Return the (x, y) coordinate for the center point of the cell that contains the specified text.  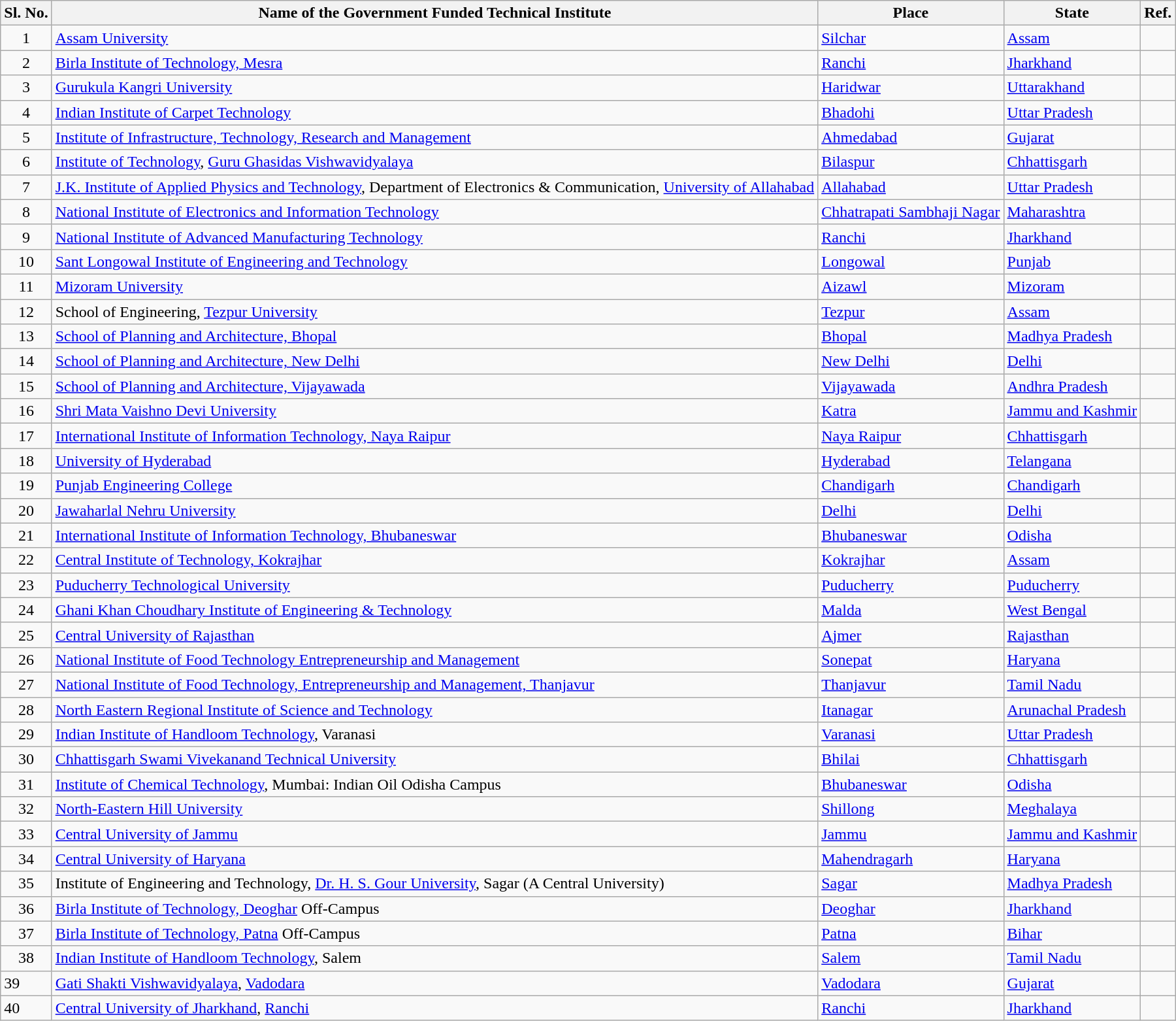
Meghalaya (1072, 809)
10 (26, 261)
Shillong (911, 809)
Chhatrapati Sambhaji Nagar (911, 212)
Central Institute of Technology, Kokrajhar (435, 560)
Vijayawada (911, 386)
6 (26, 162)
Institute of Infrastructure, Technology, Research and Management (435, 137)
27 (26, 684)
School of Planning and Architecture, Bhopal (435, 337)
36 (26, 909)
Punjab Engineering College (435, 486)
13 (26, 337)
14 (26, 361)
Central University of Jharkhand, Ranchi (435, 1008)
Mahendragarh (911, 859)
38 (26, 958)
Sl. No. (26, 13)
Arunachal Pradesh (1072, 709)
Varanasi (911, 735)
Telangana (1072, 461)
17 (26, 436)
25 (26, 635)
State (1072, 13)
School of Engineering, Tezpur University (435, 312)
Institute of Engineering and Technology, Dr. H. S. Gour University, Sagar (A Central University) (435, 884)
15 (26, 386)
20 (26, 510)
Katra (911, 411)
26 (26, 660)
Bilaspur (911, 162)
Malda (911, 610)
Birla Institute of Technology, Deoghar Off-Campus (435, 909)
North Eastern Regional Institute of Science and Technology (435, 709)
Institute of Chemical Technology, Mumbai: Indian Oil Odisha Campus (435, 784)
11 (26, 286)
30 (26, 760)
International Institute of Information Technology, Naya Raipur (435, 436)
National Institute of Food Technology, Entrepreneurship and Management, Thanjavur (435, 684)
Maharashtra (1072, 212)
Puducherry Technological University (435, 585)
Itanagar (911, 709)
Uttarakhand (1072, 88)
24 (26, 610)
18 (26, 461)
Aizawl (911, 286)
Jammu (911, 834)
National Institute of Electronics and Information Technology (435, 212)
Ajmer (911, 635)
Haridwar (911, 88)
Indian Institute of Carpet Technology (435, 112)
Ghani Khan Choudhary Institute of Engineering & Technology (435, 610)
Salem (911, 958)
22 (26, 560)
Birla Institute of Technology, Mesra (435, 63)
National Institute of Advanced Manufacturing Technology (435, 237)
Bihar (1072, 933)
2 (26, 63)
J.K. Institute of Applied Physics and Technology, Department of Electronics & Communication, University of Allahabad (435, 187)
Sonepat (911, 660)
9 (26, 237)
Institute of Technology, Guru Ghasidas Vishwavidyalaya (435, 162)
Allahabad (911, 187)
West Bengal (1072, 610)
Ref. (1158, 13)
Assam University (435, 38)
35 (26, 884)
16 (26, 411)
Vadodara (911, 983)
3 (26, 88)
Punjab (1072, 261)
Ahmedabad (911, 137)
1 (26, 38)
International Institute of Information Technology, Bhubaneswar (435, 535)
Hyderabad (911, 461)
28 (26, 709)
North-Eastern Hill University (435, 809)
Bhilai (911, 760)
Silchar (911, 38)
33 (26, 834)
31 (26, 784)
School of Planning and Architecture, Vijayawada (435, 386)
Deoghar (911, 909)
Indian Institute of Handloom Technology, Varanasi (435, 735)
Andhra Pradesh (1072, 386)
40 (26, 1008)
Place (911, 13)
Mizoram University (435, 286)
21 (26, 535)
Shri Mata Vaishno Devi University (435, 411)
8 (26, 212)
Sagar (911, 884)
Central University of Haryana (435, 859)
Gurukula Kangri University (435, 88)
23 (26, 585)
34 (26, 859)
4 (26, 112)
Kokrajhar (911, 560)
29 (26, 735)
Tezpur (911, 312)
Mizoram (1072, 286)
7 (26, 187)
Patna (911, 933)
Bhadohi (911, 112)
Naya Raipur (911, 436)
32 (26, 809)
School of Planning and Architecture, New Delhi (435, 361)
39 (26, 983)
National Institute of Food Technology Entrepreneurship and Management (435, 660)
37 (26, 933)
Rajasthan (1072, 635)
Bhopal (911, 337)
Chhattisgarh Swami Vivekanand Technical University (435, 760)
Gati Shakti Vishwavidyalaya, Vadodara (435, 983)
Central University of Rajasthan (435, 635)
New Delhi (911, 361)
Birla Institute of Technology, Patna Off-Campus (435, 933)
Indian Institute of Handloom Technology, Salem (435, 958)
5 (26, 137)
Longowal (911, 261)
Sant Longowal Institute of Engineering and Technology (435, 261)
19 (26, 486)
University of Hyderabad (435, 461)
Name of the Government Funded Technical Institute (435, 13)
Central University of Jammu (435, 834)
Jawaharlal Nehru University (435, 510)
Thanjavur (911, 684)
12 (26, 312)
